Search for the cell housing the specified text and yield its [X, Y] center coordinate. 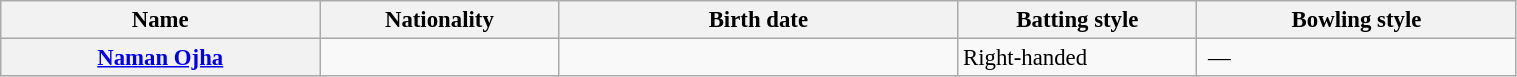
— [1356, 58]
Birth date [758, 20]
Nationality [440, 20]
Bowling style [1356, 20]
Naman Ojha [160, 58]
Batting style [1078, 20]
Name [160, 20]
Right-handed [1078, 58]
